Return the (x, y) coordinate for the center point of the cell that contains the specified text.  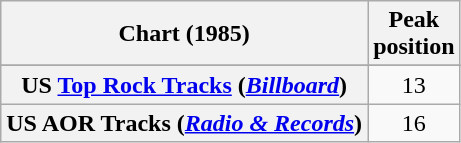
13 (414, 85)
16 (414, 123)
US AOR Tracks (Radio & Records) (184, 123)
US Top Rock Tracks (Billboard) (184, 85)
Peakposition (414, 34)
Chart (1985) (184, 34)
